Identify which cell holds the provided text, then report its (X, Y) central coordinate. 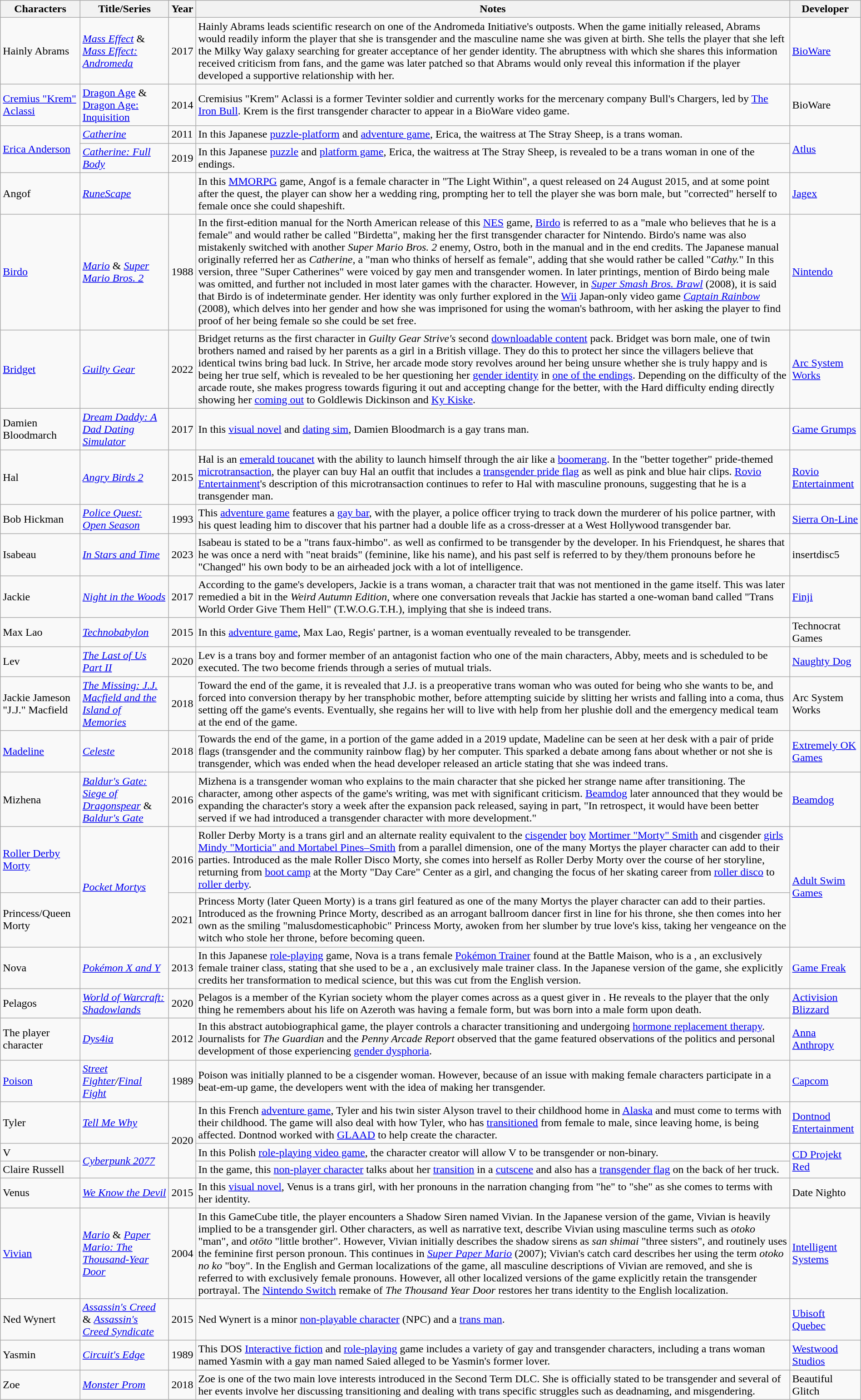
Finji (825, 597)
Game Grumps (825, 429)
2013 (183, 968)
Sierra On-Line (825, 519)
Mario & Super Mario Bros. 2 (124, 272)
Beamdog (825, 799)
Bob Hickman (40, 519)
Pokémon X and Y (124, 968)
Dys4ia (124, 1039)
Bridget (40, 369)
2004 (183, 1253)
Nova (40, 968)
In this visual novel, Venus is a trans girl, with her pronouns in the narration changing from "he" to "she" as she comes to terms with her identity. (493, 1192)
The Last of Us Part II (124, 662)
In the game, this non-player character talks about her transition in a cutscene and also has a transgender flag on the back of her truck. (493, 1169)
Baldur's Gate: Siege of Dragonspear & Baldur's Gate (124, 799)
Ned Wynert (40, 1320)
The Missing: J.J. Macfield and the Island of Memories (124, 704)
Year (183, 9)
Intelligent Systems (825, 1253)
Mario & Paper Mario: The Thousand-Year Door (124, 1253)
Damien Bloodmarch (40, 429)
Guilty Gear (124, 369)
Ned Wynert is a minor non-playable character (NPC) and a trans man. (493, 1320)
In Stars and Time (124, 554)
CD Projekt Red (825, 1161)
In this Japanese puzzle-platform and adventure game, Erica, the waitress at The Stray Sheep, is a trans woman. (493, 134)
Lev (40, 662)
Yasmin (40, 1355)
Catherine: Full Body (124, 158)
Mizhena (40, 799)
Police Quest: Open Season (124, 519)
Isabeau (40, 554)
Beautiful Glitch (825, 1385)
Angof (40, 193)
Naughty Dog (825, 662)
Tell Me Why (124, 1123)
Dontnod Entertainment (825, 1123)
Angry Birds 2 (124, 477)
Notes (493, 9)
1993 (183, 519)
Cyberpunk 2077 (124, 1161)
Venus (40, 1192)
We Know the Devil (124, 1192)
Adult Swim Games (825, 886)
Date Nighto (825, 1192)
Roller Derby Morty (40, 860)
Street Fighter/Final Fight (124, 1081)
V (40, 1152)
Night in the Woods (124, 597)
The player character (40, 1039)
Ubisoft Quebec (825, 1320)
Poison (40, 1081)
Characters (40, 9)
Jackie Jameson "J.J." Macfield (40, 704)
Dream Daddy: A Dad Dating Simulator (124, 429)
Westwood Studios (825, 1355)
World of Warcraft: Shadowlands (124, 1004)
Cremius "Krem" Aclassi (40, 105)
Princess/Queen Morty (40, 920)
In this Polish role-playing video game, the character creator will allow V to be transgender or non-binary. (493, 1152)
Erica Anderson (40, 149)
In this visual novel and dating sim, Damien Bloodmarch is a gay trans man. (493, 429)
Dragon Age & Dragon Age: Inquisition (124, 105)
In this Japanese puzzle and platform game, Erica, the waitress at The Stray Sheep, is revealed to be a trans woman in one of the endings. (493, 158)
2023 (183, 554)
Capcom (825, 1081)
2012 (183, 1039)
Mass Effect & Mass Effect: Andromeda (124, 51)
Max Lao (40, 632)
Jagex (825, 193)
RuneScape (124, 193)
Vivian (40, 1253)
Atlus (825, 149)
Celeste (124, 752)
In this adventure game, Max Lao, Regis' partner, is a woman eventually revealed to be transgender. (493, 632)
Monster Prom (124, 1385)
Madeline (40, 752)
Hal (40, 477)
2014 (183, 105)
2019 (183, 158)
Developer (825, 9)
Hainly Abrams (40, 51)
Anna Anthropy (825, 1039)
2011 (183, 134)
Catherine (124, 134)
Assassin's Creed & Assassin's Creed Syndicate (124, 1320)
Circuit's Edge (124, 1355)
2021 (183, 920)
Pelagos (40, 1004)
2022 (183, 369)
Zoe (40, 1385)
Birdo (40, 272)
Title/Series (124, 9)
Jackie (40, 597)
Rovio Entertainment (825, 477)
Tyler (40, 1123)
1988 (183, 272)
Pocket Mortys (124, 886)
Technocrat Games (825, 632)
Extremely OK Games (825, 752)
Activision Blizzard (825, 1004)
Technobabylon (124, 632)
Nintendo (825, 272)
Game Freak (825, 968)
insertdisc5 (825, 554)
Claire Russell (40, 1169)
